Return the (x, y) coordinate for the center point of the cell that contains the specified text.  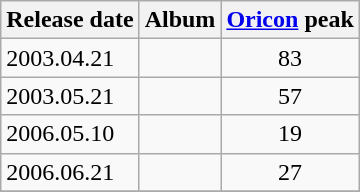
19 (290, 134)
2003.05.21 (70, 96)
2006.05.10 (70, 134)
Oricon peak (290, 20)
57 (290, 96)
2003.04.21 (70, 58)
83 (290, 58)
27 (290, 172)
Release date (70, 20)
Album (180, 20)
2006.06.21 (70, 172)
